Extract the [x, y] coordinate from the center of the cell holding the provided text.  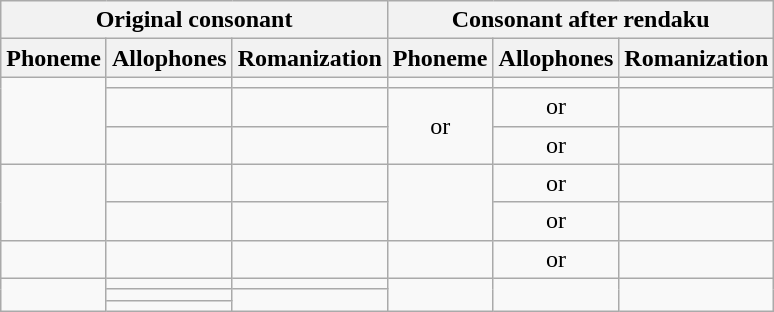
Original consonant [194, 20]
Consonant after rendaku [580, 20]
